Provide the [X, Y] coordinate of the cell's center where the given text is located.  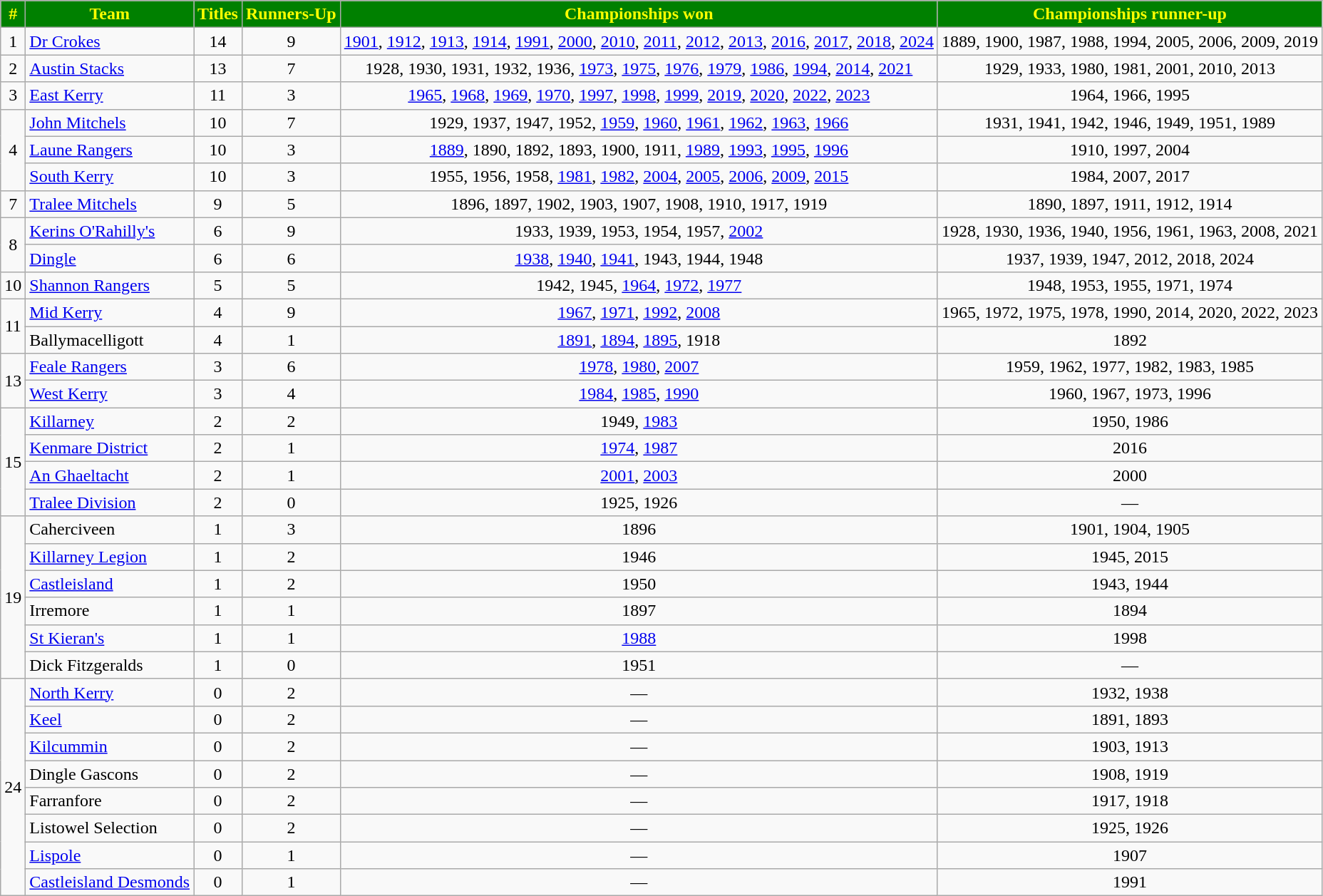
1955, 1956, 1958, 1981, 1982, 2004, 2005, 2006, 2009, 2015 [639, 177]
24 [13, 787]
Dick Fitzgeralds [110, 665]
Feale Rangers [110, 367]
1932, 1938 [1129, 692]
1897 [639, 611]
1910, 1997, 2004 [1129, 150]
1964, 1966, 1995 [1129, 96]
North Kerry [110, 692]
Irremore [110, 611]
An Ghaeltacht [110, 475]
1998 [1129, 638]
2001, 2003 [639, 475]
1948, 1953, 1955, 1971, 1974 [1129, 285]
1937, 1939, 1947, 2012, 2018, 2024 [1129, 258]
Listowel Selection [110, 828]
St Kieran's [110, 638]
1943, 1944 [1129, 584]
1929, 1933, 1980, 1981, 2001, 2010, 2013 [1129, 68]
Dr Crokes [110, 41]
Team [110, 14]
Keel [110, 719]
1965, 1968, 1969, 1970, 1997, 1998, 1999, 2019, 2020, 2022, 2023 [639, 96]
1965, 1972, 1975, 1978, 1990, 2014, 2020, 2022, 2023 [1129, 312]
Caherciveen [110, 530]
Laune Rangers [110, 150]
1967, 1971, 1992, 2008 [639, 312]
1908, 1919 [1129, 773]
8 [13, 244]
1950 [639, 584]
1896 [639, 530]
Kerins O'Rahilly's [110, 231]
14 [218, 41]
1903, 1913 [1129, 746]
Titles [218, 14]
1917, 1918 [1129, 801]
Shannon Rangers [110, 285]
1901, 1912, 1913, 1914, 1991, 2000, 2010, 2011, 2012, 2013, 2016, 2017, 2018, 2024 [639, 41]
1889, 1900, 1987, 1988, 1994, 2005, 2006, 2009, 2019 [1129, 41]
Castleisland Desmonds [110, 882]
Tralee Division [110, 503]
1889, 1890, 1892, 1893, 1900, 1911, 1989, 1993, 1995, 1996 [639, 150]
1890, 1897, 1911, 1912, 1914 [1129, 204]
1928, 1930, 1936, 1940, 1956, 1961, 1963, 2008, 2021 [1129, 231]
1978, 1980, 2007 [639, 367]
South Kerry [110, 177]
Tralee Mitchels [110, 204]
1949, 1983 [639, 421]
Kenmare District [110, 448]
Dingle Gascons [110, 773]
2000 [1129, 475]
1942, 1945, 1964, 1972, 1977 [639, 285]
15 [13, 462]
Runners-Up [291, 14]
Championships runner-up [1129, 14]
Austin Stacks [110, 68]
1891, 1894, 1895, 1918 [639, 340]
1896, 1897, 1902, 1903, 1907, 1908, 1910, 1917, 1919 [639, 204]
1907 [1129, 855]
Killarney Legion [110, 557]
1894 [1129, 611]
Killarney [110, 421]
1901, 1904, 1905 [1129, 530]
1931, 1941, 1942, 1946, 1949, 1951, 1989 [1129, 123]
2016 [1129, 448]
1938, 1940, 1941, 1943, 1944, 1948 [639, 258]
Castleisland [110, 584]
West Kerry [110, 394]
Dingle [110, 258]
John Mitchels [110, 123]
1984, 2007, 2017 [1129, 177]
1984, 1985, 1990 [639, 394]
1950, 1986 [1129, 421]
19 [13, 597]
Farranfore [110, 801]
1974, 1987 [639, 448]
Mid Kerry [110, 312]
# [13, 14]
1991 [1129, 882]
Championships won [639, 14]
1946 [639, 557]
Kilcummin [110, 746]
1891, 1893 [1129, 719]
1933, 1939, 1953, 1954, 1957, 2002 [639, 231]
1945, 2015 [1129, 557]
1960, 1967, 1973, 1996 [1129, 394]
1929, 1937, 1947, 1952, 1959, 1960, 1961, 1962, 1963, 1966 [639, 123]
1951 [639, 665]
East Kerry [110, 96]
Ballymacelligott [110, 340]
1928, 1930, 1931, 1932, 1936, 1973, 1975, 1976, 1979, 1986, 1994, 2014, 2021 [639, 68]
1892 [1129, 340]
1988 [639, 638]
Lispole [110, 855]
1959, 1962, 1977, 1982, 1983, 1985 [1129, 367]
